Find where the given text appears and provide that cell's center as (x, y) coordinate. 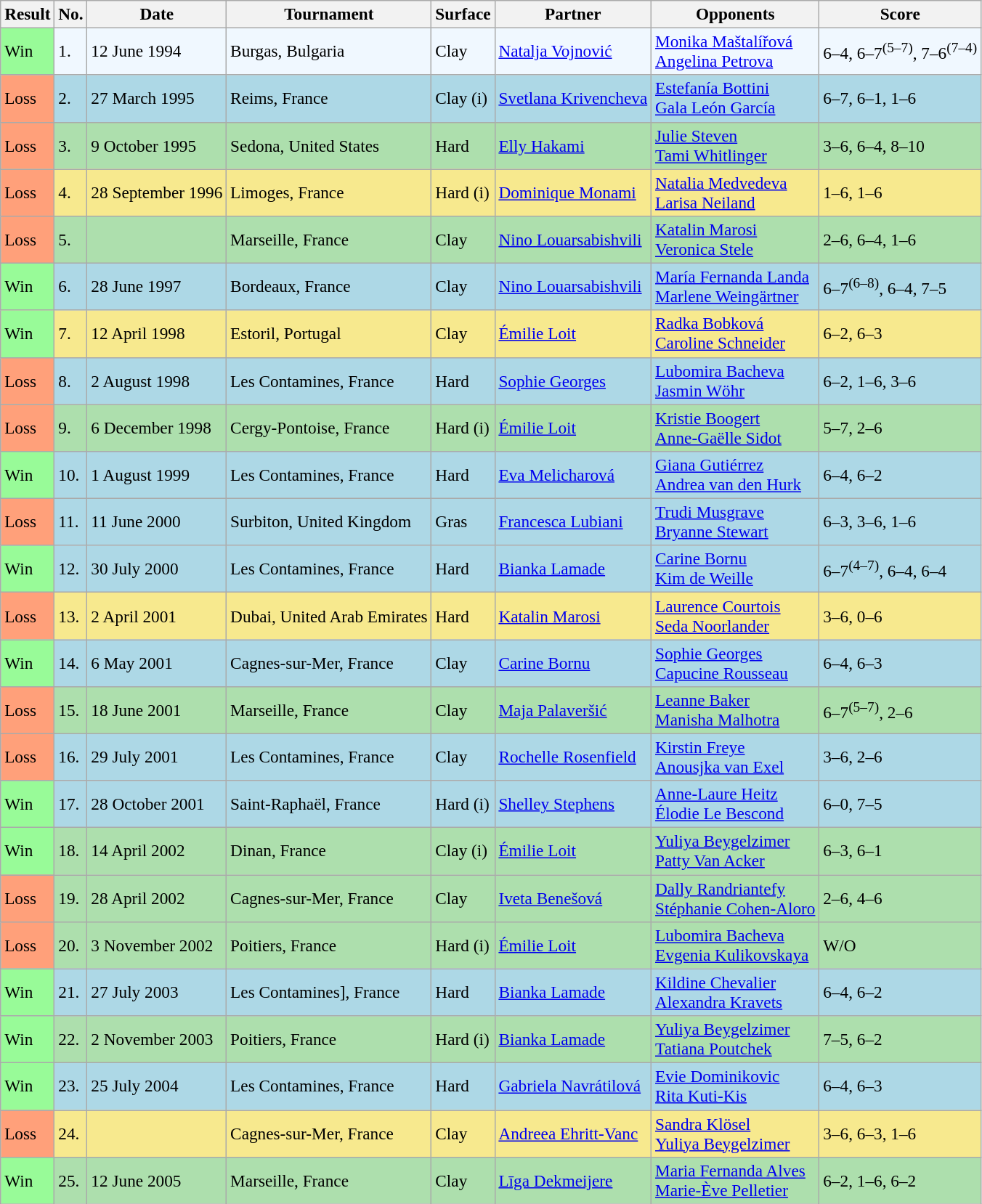
Yuliya Beygelzimer Tatiana Poutchek (735, 1038)
Limoges, France (329, 192)
Yuliya Beygelzimer Patty Van Acker (735, 851)
14 April 2002 (157, 851)
12 April 1998 (157, 334)
2–6, 6–4, 1–6 (901, 240)
28 October 2001 (157, 805)
2–6, 4–6 (901, 898)
Lubomira Bacheva Evgenia Kulikovskaya (735, 945)
28 September 1996 (157, 192)
Tournament (329, 14)
24. (71, 1133)
Dinan, France (329, 851)
6 May 2001 (157, 662)
9. (71, 427)
Kristie Boogert Anne-Gaëlle Sidot (735, 427)
6–2, 6–3 (901, 334)
6–2, 1–6, 3–6 (901, 381)
6–0, 7–5 (901, 805)
3. (71, 145)
Sedona, United States (329, 145)
17. (71, 805)
1 August 1999 (157, 475)
Maria Fernanda Alves Marie-Ève Pelletier (735, 1181)
7–5, 6–2 (901, 1038)
11. (71, 521)
Carine Bornu (573, 662)
12. (71, 569)
27 July 2003 (157, 992)
Date (157, 14)
2. (71, 99)
W/O (901, 945)
8. (71, 381)
Francesca Lubiani (573, 521)
Radka Bobková Caroline Schneider (735, 334)
Trudi Musgrave Bryanne Stewart (735, 521)
23. (71, 1086)
Evie Dominikovic Rita Kuti-Kis (735, 1086)
28 June 1997 (157, 286)
Natalja Vojnović (573, 51)
Les Contamines], France (329, 992)
Andreea Ehritt-Vanc (573, 1133)
Kirstin Freye Anousjka van Exel (735, 757)
10. (71, 475)
Reims, France (329, 99)
Estefanía Bottini Gala León García (735, 99)
7. (71, 334)
Burgas, Bulgaria (329, 51)
Iveta Benešová (573, 898)
Kildine Chevalier Alexandra Kravets (735, 992)
4. (71, 192)
María Fernanda Landa Marlene Weingärtner (735, 286)
Carine Bornu Kim de Weille (735, 569)
Sophie Georges (573, 381)
19. (71, 898)
9 October 1995 (157, 145)
Surbiton, United Kingdom (329, 521)
25. (71, 1181)
15. (71, 710)
Leanne Baker Manisha Malhotra (735, 710)
Result (28, 14)
Monika Maštalířová Angelina Petrova (735, 51)
2 August 1998 (157, 381)
18 June 2001 (157, 710)
12 June 1994 (157, 51)
3–6, 2–6 (901, 757)
Giana Gutiérrez Andrea van den Hurk (735, 475)
Dubai, United Arab Emirates (329, 616)
Līga Dekmeijere (573, 1181)
11 June 2000 (157, 521)
1–6, 1–6 (901, 192)
Svetlana Krivencheva (573, 99)
No. (71, 14)
5–7, 2–6 (901, 427)
Opponents (735, 14)
29 July 2001 (157, 757)
Dally Randriantefy Stéphanie Cohen-Aloro (735, 898)
Gabriela Navrátilová (573, 1086)
18. (71, 851)
6–3, 6–1 (901, 851)
14. (71, 662)
Gras (463, 521)
Estoril, Portugal (329, 334)
Sandra Klösel Yuliya Beygelzimer (735, 1133)
1. (71, 51)
2 November 2003 (157, 1038)
25 July 2004 (157, 1086)
2 April 2001 (157, 616)
Rochelle Rosenfield (573, 757)
21. (71, 992)
28 April 2002 (157, 898)
Cergy-Pontoise, France (329, 427)
Score (901, 14)
Eva Melicharová (573, 475)
3–6, 0–6 (901, 616)
Surface (463, 14)
6–7, 6–1, 1–6 (901, 99)
Julie Steven Tami Whitlinger (735, 145)
Anne-Laure Heitz Élodie Le Bescond (735, 805)
6–7(4–7), 6–4, 6–4 (901, 569)
6–3, 3–6, 1–6 (901, 521)
6 December 1998 (157, 427)
Natalia Medvedeva Larisa Neiland (735, 192)
6–2, 1–6, 6–2 (901, 1181)
Katalin Marosi (573, 616)
22. (71, 1038)
Laurence Courtois Seda Noorlander (735, 616)
6. (71, 286)
Dominique Monami (573, 192)
Lubomira Bacheva Jasmin Wöhr (735, 381)
Shelley Stephens (573, 805)
5. (71, 240)
6–7(5–7), 2–6 (901, 710)
Sophie Georges Capucine Rousseau (735, 662)
27 March 1995 (157, 99)
16. (71, 757)
Elly Hakami (573, 145)
20. (71, 945)
3–6, 6–3, 1–6 (901, 1133)
13. (71, 616)
30 July 2000 (157, 569)
3–6, 6–4, 8–10 (901, 145)
Maja Palaveršić (573, 710)
Bordeaux, France (329, 286)
6–4, 6–7(5–7), 7–6(7–4) (901, 51)
3 November 2002 (157, 945)
6–7(6–8), 6–4, 7–5 (901, 286)
Katalin Marosi Veronica Stele (735, 240)
12 June 2005 (157, 1181)
Saint-Raphaël, France (329, 805)
Partner (573, 14)
